Return (x, y) of the center of cell containing provided text 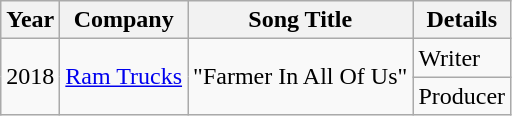
Writer (462, 58)
Producer (462, 96)
2018 (30, 77)
Song Title (300, 20)
Ram Trucks (124, 77)
Details (462, 20)
Year (30, 20)
Company (124, 20)
"Farmer In All Of Us" (300, 77)
